Determine the (x, y) coordinate at the center of the cell enclosing the given text.  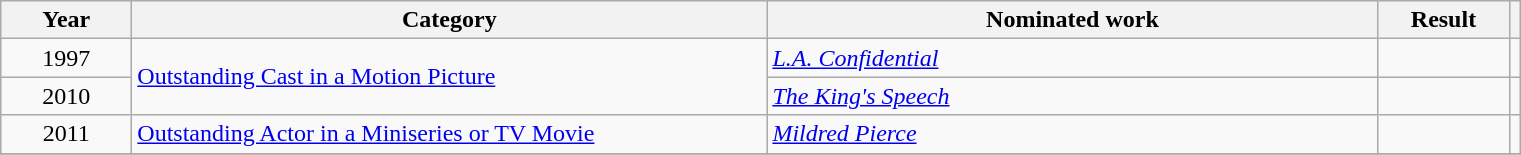
Mildred Pierce (1072, 134)
Year (66, 20)
2011 (66, 134)
Outstanding Actor in a Miniseries or TV Movie (450, 134)
Category (450, 20)
The King's Speech (1072, 96)
Result (1444, 20)
1997 (66, 58)
L.A. Confidential (1072, 58)
Outstanding Cast in a Motion Picture (450, 77)
2010 (66, 96)
Nominated work (1072, 20)
